Scan for the cell matching the given text and deliver its (x, y) coordinate at center. 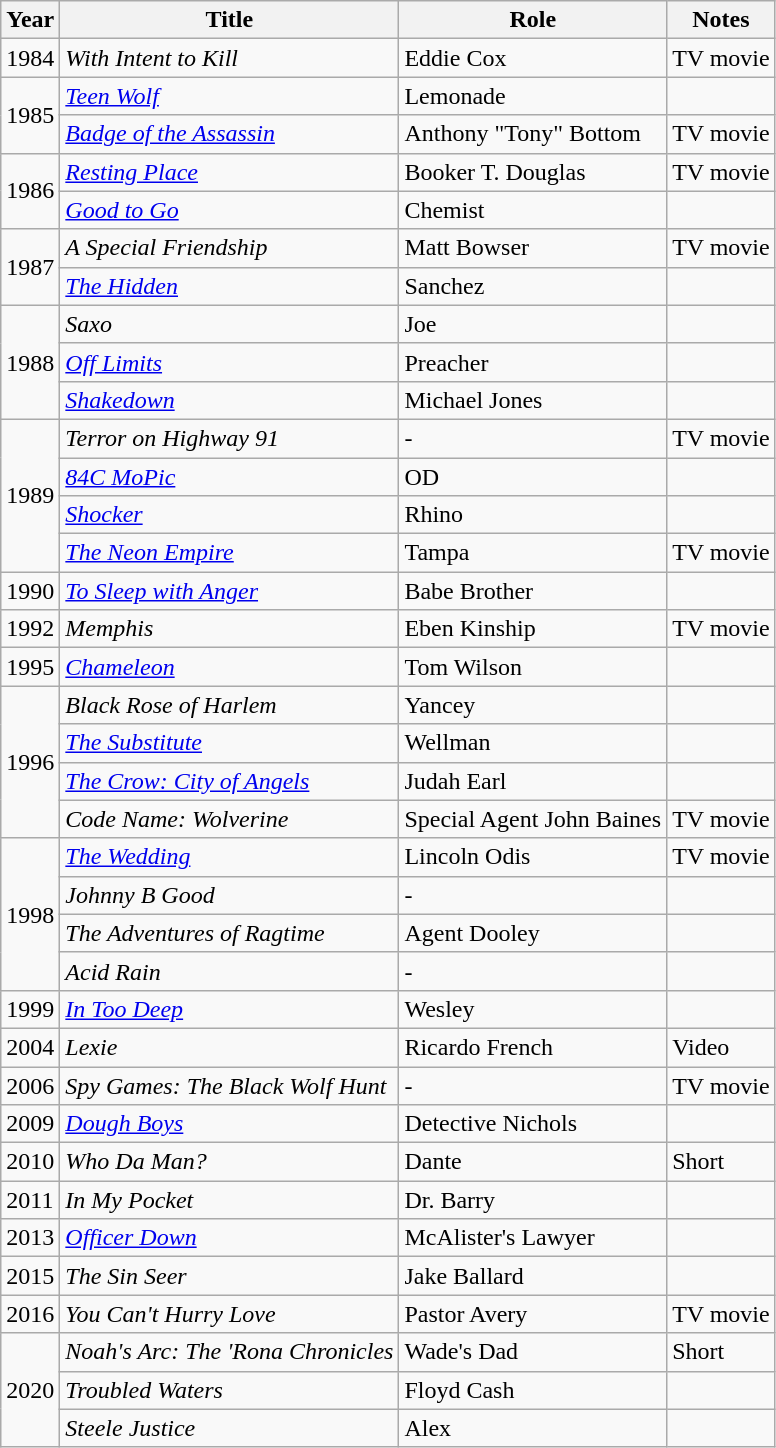
1996 (30, 762)
1986 (30, 191)
Yancey (533, 705)
McAlister's Lawyer (533, 1238)
Lexie (230, 1047)
1987 (30, 267)
Johnny B Good (230, 895)
Eddie Cox (533, 58)
1984 (30, 58)
Lincoln Odis (533, 857)
With Intent to Kill (230, 58)
Michael Jones (533, 400)
Sanchez (533, 286)
You Can't Hurry Love (230, 1314)
The Sin Seer (230, 1276)
84C MoPic (230, 477)
1999 (30, 1009)
Agent Dooley (533, 933)
Video (722, 1047)
2016 (30, 1314)
Special Agent John Baines (533, 819)
Lemonade (533, 96)
2020 (30, 1390)
Role (533, 20)
The Adventures of Ragtime (230, 933)
Alex (533, 1428)
Resting Place (230, 172)
Chemist (533, 210)
Pastor Avery (533, 1314)
Spy Games: The Black Wolf Hunt (230, 1085)
Off Limits (230, 362)
Good to Go (230, 210)
Notes (722, 20)
Acid Rain (230, 971)
1990 (30, 591)
Dough Boys (230, 1124)
Badge of the Assassin (230, 134)
Shocker (230, 515)
1989 (30, 495)
2015 (30, 1276)
A Special Friendship (230, 248)
Code Name: Wolverine (230, 819)
Memphis (230, 629)
Tom Wilson (533, 667)
The Neon Empire (230, 553)
Steele Justice (230, 1428)
Tampa (533, 553)
2010 (30, 1162)
Black Rose of Harlem (230, 705)
Saxo (230, 324)
Teen Wolf (230, 96)
The Hidden (230, 286)
The Substitute (230, 743)
2006 (30, 1085)
Chameleon (230, 667)
Floyd Cash (533, 1390)
Troubled Waters (230, 1390)
2004 (30, 1047)
Ricardo French (533, 1047)
2011 (30, 1200)
1992 (30, 629)
Wellman (533, 743)
Booker T. Douglas (533, 172)
Dr. Barry (533, 1200)
Joe (533, 324)
To Sleep with Anger (230, 591)
Noah's Arc: The 'Rona Chronicles (230, 1352)
1995 (30, 667)
In My Pocket (230, 1200)
Rhino (533, 515)
2009 (30, 1124)
Eben Kinship (533, 629)
Wesley (533, 1009)
Wade's Dad (533, 1352)
Shakedown (230, 400)
Title (230, 20)
The Crow: City of Angels (230, 781)
Terror on Highway 91 (230, 438)
Anthony "Tony" Bottom (533, 134)
Year (30, 20)
2013 (30, 1238)
1998 (30, 914)
Preacher (533, 362)
OD (533, 477)
The Wedding (230, 857)
1985 (30, 115)
Babe Brother (533, 591)
1988 (30, 362)
Dante (533, 1162)
Matt Bowser (533, 248)
Who Da Man? (230, 1162)
Jake Ballard (533, 1276)
Detective Nichols (533, 1124)
In Too Deep (230, 1009)
Judah Earl (533, 781)
Officer Down (230, 1238)
